Output the [x, y] coordinate of the center of the cell containing the given text.  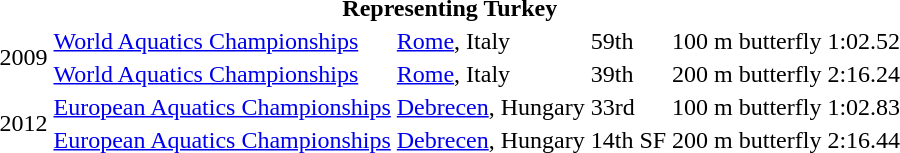
200 m butterfly [747, 74]
59th [628, 41]
33rd [628, 107]
Debrecen, Hungary [490, 107]
European Aquatics Championships [222, 107]
39th [628, 74]
